Extract the (x, y) coordinate from the center of the cell holding the provided text.  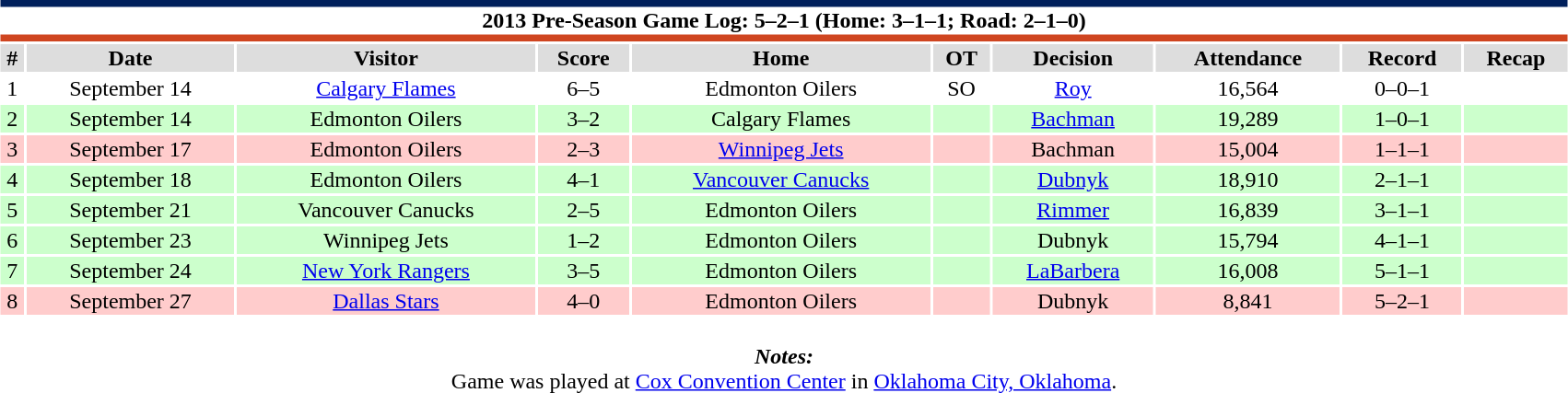
September 23 (131, 240)
Visitor (385, 58)
2–3 (584, 149)
2–5 (584, 210)
Recap (1516, 58)
Home (781, 58)
New York Rangers (385, 271)
Dallas Stars (385, 301)
1–0–1 (1402, 119)
# (13, 58)
3 (13, 149)
SO (962, 88)
2013 Pre-Season Game Log: 5–2–1 (Home: 3–1–1; Road: 2–1–0) (784, 20)
Rimmer (1072, 210)
4 (13, 179)
16,839 (1247, 210)
5–2–1 (1402, 301)
6–5 (584, 88)
OT (962, 58)
September 21 (131, 210)
6 (13, 240)
3–1–1 (1402, 210)
September 27 (131, 301)
1 (13, 88)
19,289 (1247, 119)
Score (584, 58)
Record (1402, 58)
September 17 (131, 149)
8 (13, 301)
7 (13, 271)
September 24 (131, 271)
Roy (1072, 88)
5 (13, 210)
5–1–1 (1402, 271)
15,004 (1247, 149)
LaBarbera (1072, 271)
8,841 (1247, 301)
Date (131, 58)
18,910 (1247, 179)
4–0 (584, 301)
0–0–1 (1402, 88)
Attendance (1247, 58)
September 18 (131, 179)
Decision (1072, 58)
4–1 (584, 179)
16,564 (1247, 88)
2–1–1 (1402, 179)
16,008 (1247, 271)
1–1–1 (1402, 149)
2 (13, 119)
15,794 (1247, 240)
1–2 (584, 240)
3–2 (584, 119)
4–1–1 (1402, 240)
3–5 (584, 271)
